Output the (X, Y) coordinate of the center of the cell containing the given text.  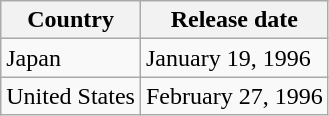
February 27, 1996 (234, 96)
United States (71, 96)
Country (71, 20)
Japan (71, 58)
Release date (234, 20)
January 19, 1996 (234, 58)
